Return the [X, Y] coordinate for the center point of the cell that contains the specified text.  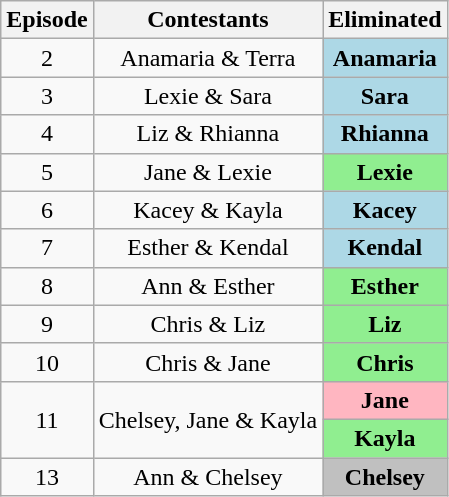
9 [47, 324]
Chelsey [385, 477]
Rhianna [385, 134]
Kayla [385, 438]
11 [47, 419]
Anamaria & Terra [208, 58]
Kendal [385, 248]
Jane & Lexie [208, 172]
7 [47, 248]
Jane [385, 400]
Esther & Kendal [208, 248]
8 [47, 286]
Eliminated [385, 20]
3 [47, 96]
4 [47, 134]
13 [47, 477]
Contestants [208, 20]
2 [47, 58]
Kacey [385, 210]
Episode [47, 20]
Chris & Jane [208, 362]
Liz [385, 324]
5 [47, 172]
Liz & Rhianna [208, 134]
Ann & Chelsey [208, 477]
Sara [385, 96]
Chris [385, 362]
Kacey & Kayla [208, 210]
Esther [385, 286]
10 [47, 362]
Chelsey, Jane & Kayla [208, 419]
Ann & Esther [208, 286]
Chris & Liz [208, 324]
Lexie [385, 172]
Lexie & Sara [208, 96]
Anamaria [385, 58]
6 [47, 210]
